Identify which cell holds the provided text, then report its (x, y) central coordinate. 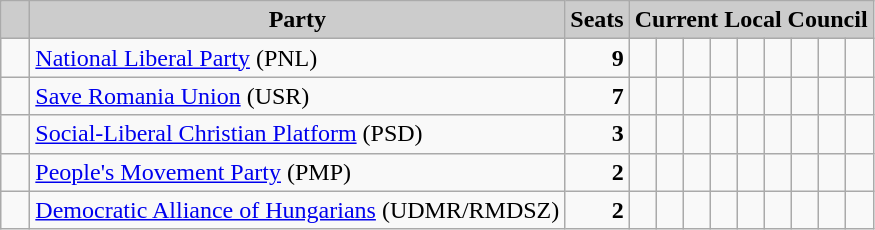
Democratic Alliance of Hungarians (UDMR/RMDSZ) (298, 210)
Seats (597, 20)
9 (597, 58)
Save Romania Union (USR) (298, 96)
People's Movement Party (PMP) (298, 172)
Party (298, 20)
Social-Liberal Christian Platform (PSD) (298, 134)
3 (597, 134)
7 (597, 96)
National Liberal Party (PNL) (298, 58)
Current Local Council (751, 20)
